For the text-containing cell, return its midpoint in (x, y) coordinate format. 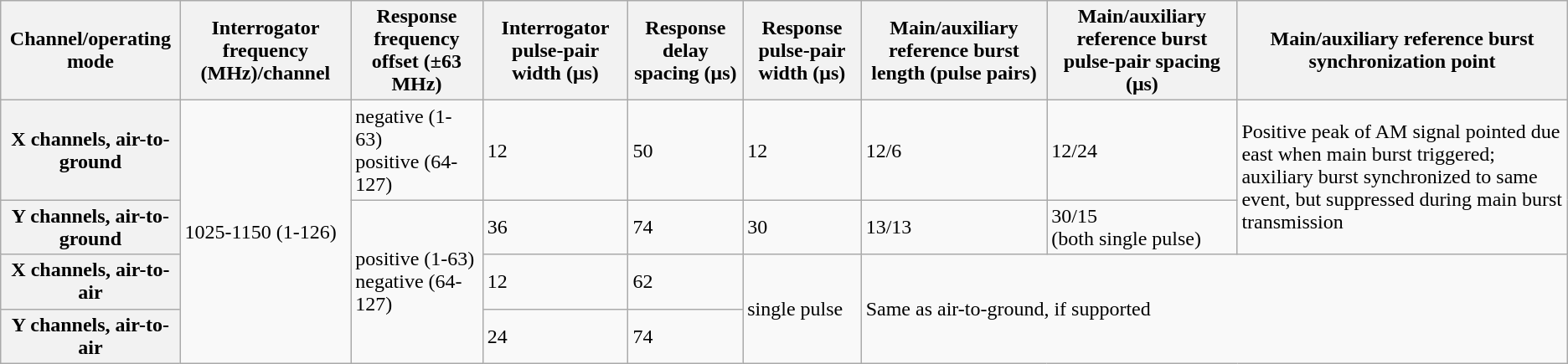
Main/auxiliary reference burst synchronization point (1402, 50)
positive (1-63)negative (64-127) (417, 281)
24 (555, 336)
Y channels, air-to-ground (90, 228)
Response delay spacing (μs) (685, 50)
62 (685, 281)
negative (1-63)positive (64-127) (417, 151)
Response pulse-pair width (μs) (802, 50)
13/13 (954, 228)
X channels, air-to-ground (90, 151)
50 (685, 151)
Interrogator pulse-pair width (μs) (555, 50)
X channels, air-to-air (90, 281)
12/6 (954, 151)
30 (802, 228)
Channel/operating mode (90, 50)
Main/auxiliary reference burst pulse-pair spacing (μs) (1142, 50)
Response frequency offset (±63 MHz) (417, 50)
12/24 (1142, 151)
Same as air-to-ground, if supported (1215, 309)
Y channels, air-to-air (90, 336)
Main/auxiliary reference burst length (pulse pairs) (954, 50)
single pulse (802, 309)
Interrogator frequency (MHz)/channel (266, 50)
1025-1150 (1-126) (266, 232)
36 (555, 228)
30/15 (both single pulse) (1142, 228)
